Find where the given text appears and provide that cell's center as (x, y) coordinate. 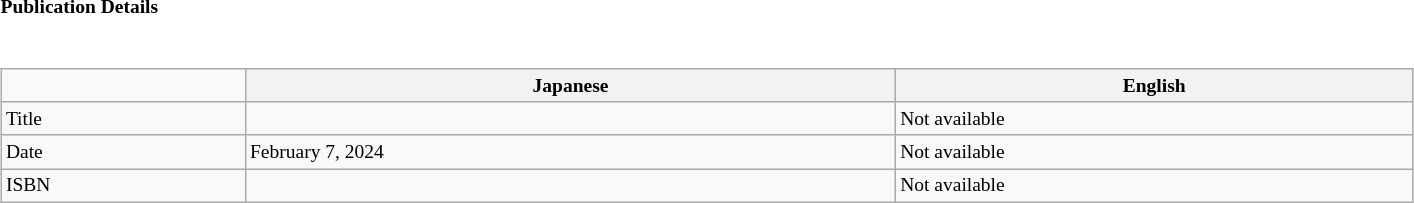
Title (123, 118)
Date (123, 152)
Japanese (570, 86)
English (1154, 86)
February 7, 2024 (570, 152)
ISBN (123, 186)
